Identify which cell holds the provided text, then report its [X, Y] central coordinate. 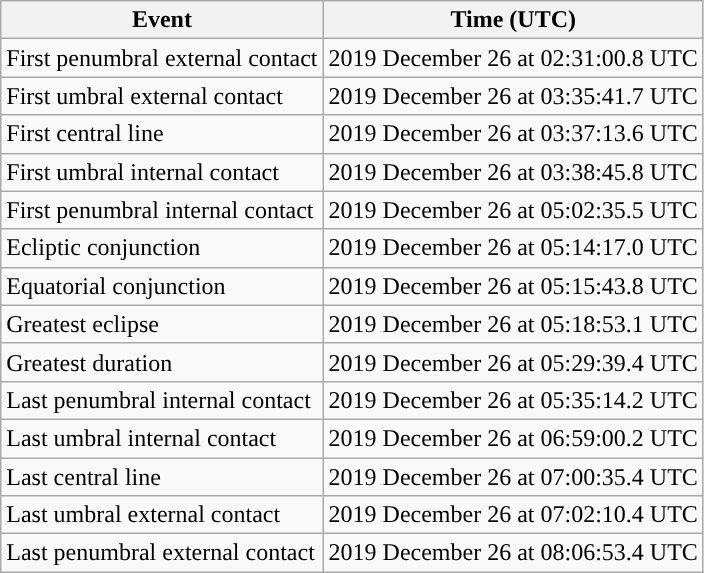
2019 December 26 at 03:35:41.7 UTC [513, 96]
Time (UTC) [513, 20]
Equatorial conjunction [162, 286]
2019 December 26 at 07:00:35.4 UTC [513, 477]
Greatest duration [162, 362]
Event [162, 20]
2019 December 26 at 03:38:45.8 UTC [513, 172]
Last umbral internal contact [162, 438]
Ecliptic conjunction [162, 248]
First penumbral internal contact [162, 210]
Last penumbral external contact [162, 553]
First central line [162, 134]
2019 December 26 at 05:29:39.4 UTC [513, 362]
Greatest eclipse [162, 324]
2019 December 26 at 05:35:14.2 UTC [513, 400]
First penumbral external contact [162, 58]
2019 December 26 at 08:06:53.4 UTC [513, 553]
First umbral external contact [162, 96]
2019 December 26 at 05:15:43.8 UTC [513, 286]
Last central line [162, 477]
2019 December 26 at 07:02:10.4 UTC [513, 515]
2019 December 26 at 05:02:35.5 UTC [513, 210]
Last umbral external contact [162, 515]
2019 December 26 at 05:14:17.0 UTC [513, 248]
2019 December 26 at 02:31:00.8 UTC [513, 58]
2019 December 26 at 03:37:13.6 UTC [513, 134]
2019 December 26 at 06:59:00.2 UTC [513, 438]
2019 December 26 at 05:18:53.1 UTC [513, 324]
First umbral internal contact [162, 172]
Last penumbral internal contact [162, 400]
